Extract the [x, y] coordinate from the center of the cell holding the provided text.  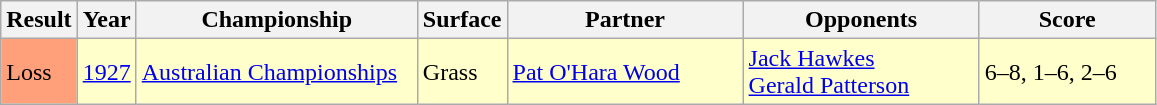
6–8, 1–6, 2–6 [1067, 72]
Pat O'Hara Wood [625, 72]
Year [106, 20]
Grass [462, 72]
Surface [462, 20]
Australian Championships [276, 72]
Championship [276, 20]
Score [1067, 20]
Partner [625, 20]
Jack Hawkes Gerald Patterson [861, 72]
Loss [39, 72]
Result [39, 20]
Opponents [861, 20]
1927 [106, 72]
